For the text-containing cell, return its midpoint in [X, Y] coordinate format. 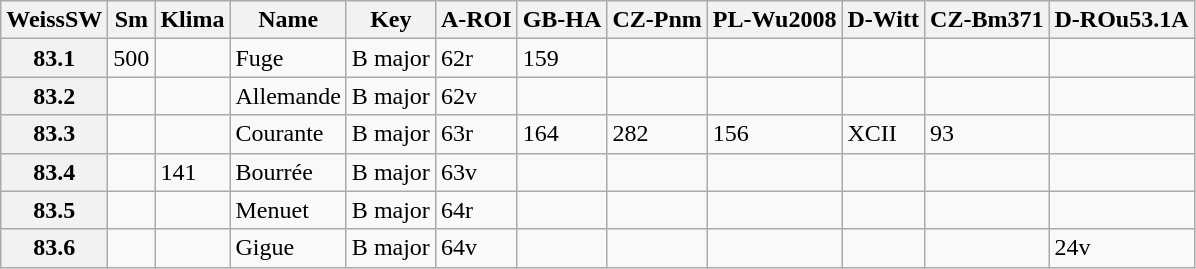
PL-Wu2008 [774, 20]
WeissSW [54, 20]
83.6 [54, 248]
XCII [884, 134]
156 [774, 134]
CZ-Bm371 [987, 20]
Klima [192, 20]
500 [132, 58]
83.4 [54, 172]
CZ-Pnm [657, 20]
282 [657, 134]
Bourrée [288, 172]
Menuet [288, 210]
Fuge [288, 58]
83.3 [54, 134]
Gigue [288, 248]
D-Witt [884, 20]
83.1 [54, 58]
83.2 [54, 96]
141 [192, 172]
64v [476, 248]
159 [562, 58]
164 [562, 134]
93 [987, 134]
24v [1122, 248]
Key [390, 20]
A-ROI [476, 20]
64r [476, 210]
63v [476, 172]
Courante [288, 134]
Sm [132, 20]
62v [476, 96]
Allemande [288, 96]
62r [476, 58]
D-ROu53.1A [1122, 20]
GB-HA [562, 20]
83.5 [54, 210]
63r [476, 134]
Name [288, 20]
